Identify which cell holds the provided text, then report its (x, y) central coordinate. 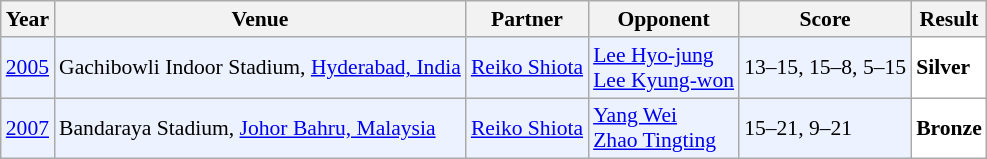
2007 (28, 128)
13–15, 15–8, 5–15 (825, 68)
Score (825, 19)
Lee Hyo-jung Lee Kyung-won (664, 68)
Result (949, 19)
Partner (527, 19)
Year (28, 19)
Gachibowli Indoor Stadium, Hyderabad, India (260, 68)
Venue (260, 19)
Bandaraya Stadium, Johor Bahru, Malaysia (260, 128)
Opponent (664, 19)
Yang Wei Zhao Tingting (664, 128)
Silver (949, 68)
15–21, 9–21 (825, 128)
2005 (28, 68)
Bronze (949, 128)
